Provide the (X, Y) coordinate of the cell's center where the given text is located.  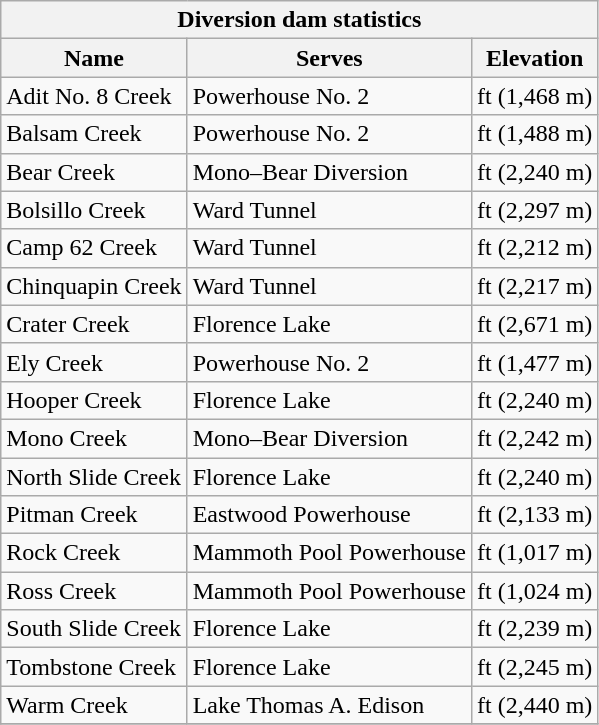
Chinquapin Creek (94, 286)
ft (1,024 m) (535, 591)
ft (2,133 m) (535, 515)
Lake Thomas A. Edison (329, 705)
Pitman Creek (94, 515)
Camp 62 Creek (94, 248)
ft (2,239 m) (535, 629)
North Slide Creek (94, 477)
Elevation (535, 58)
Name (94, 58)
ft (2,217 m) (535, 286)
Balsam Creek (94, 134)
South Slide Creek (94, 629)
Rock Creek (94, 553)
ft (2,671 m) (535, 324)
ft (2,440 m) (535, 705)
ft (1,017 m) (535, 553)
Bolsillo Creek (94, 210)
Mono Creek (94, 438)
Hooper Creek (94, 400)
Eastwood Powerhouse (329, 515)
ft (2,212 m) (535, 248)
ft (2,245 m) (535, 667)
Adit No. 8 Creek (94, 96)
Ely Creek (94, 362)
ft (2,297 m) (535, 210)
Tombstone Creek (94, 667)
Diversion dam statistics (300, 20)
ft (2,242 m) (535, 438)
ft (1,468 m) (535, 96)
Serves (329, 58)
ft (1,477 m) (535, 362)
Crater Creek (94, 324)
Bear Creek (94, 172)
Warm Creek (94, 705)
ft (1,488 m) (535, 134)
Ross Creek (94, 591)
